Return (X, Y) of the center of cell containing provided text 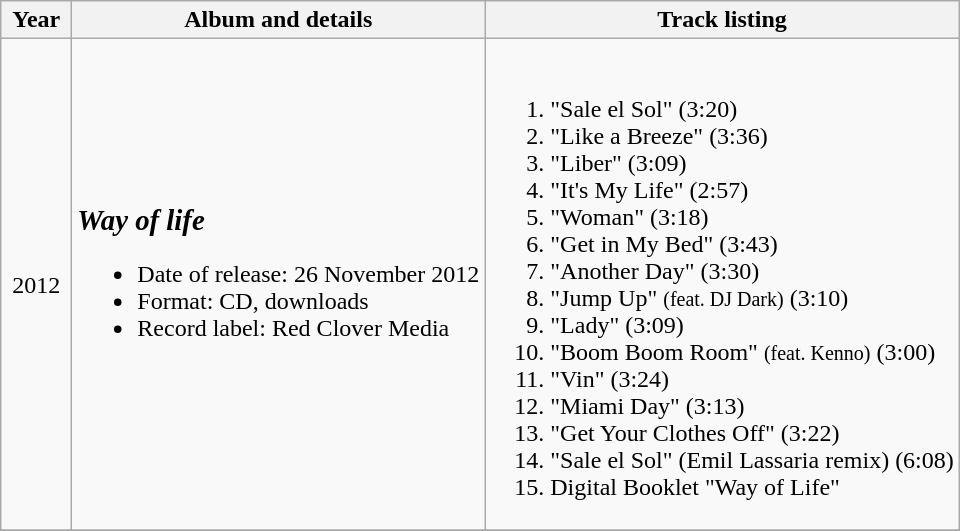
Year (36, 20)
Album and details (278, 20)
Track listing (722, 20)
2012 (36, 284)
Way of lifeDate of release: 26 November 2012Format: CD, downloadsRecord label: Red Clover Media (278, 284)
